Detect which cell encompasses the target text, then output its [X, Y] center coordinate. 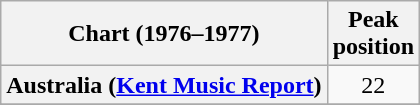
Chart (1976–1977) [164, 34]
Peakposition [373, 34]
22 [373, 85]
Australia (Kent Music Report) [164, 85]
